Output the (X, Y) coordinate of the center of the cell containing the given text.  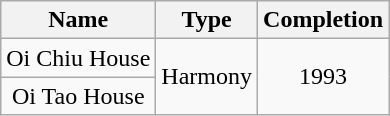
Oi Chiu House (78, 58)
1993 (324, 77)
Harmony (207, 77)
Name (78, 20)
Type (207, 20)
Completion (324, 20)
Oi Tao House (78, 96)
